Provide the [X, Y] coordinate of the cell's center where the given text is located.  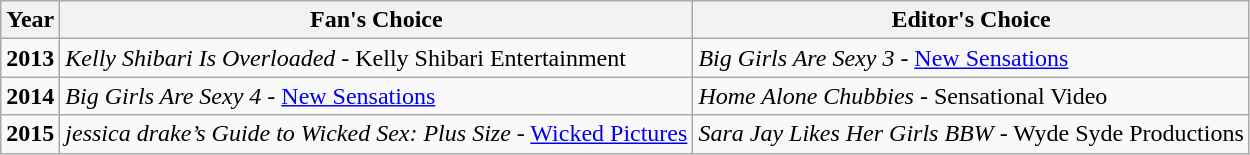
jessica drake’s Guide to Wicked Sex: Plus Size - Wicked Pictures [376, 134]
Kelly Shibari Is Overloaded - Kelly Shibari Entertainment [376, 58]
2013 [30, 58]
2015 [30, 134]
Fan's Choice [376, 20]
Big Girls Are Sexy 4 - New Sensations [376, 96]
Home Alone Chubbies - Sensational Video [971, 96]
Sara Jay Likes Her Girls BBW - Wyde Syde Productions [971, 134]
Big Girls Are Sexy 3 - New Sensations [971, 58]
2014 [30, 96]
Editor's Choice [971, 20]
Year [30, 20]
